Pinpoint the cell where the given text exists, returning its (x, y) midpoint coordinate. 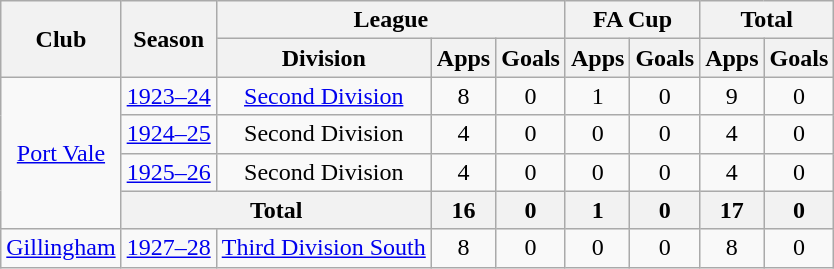
1924–25 (168, 134)
Season (168, 39)
Gillingham (61, 248)
17 (732, 210)
16 (463, 210)
9 (732, 96)
League (390, 20)
Club (61, 39)
Third Division South (324, 248)
Port Vale (61, 153)
1923–24 (168, 96)
1925–26 (168, 172)
1927–28 (168, 248)
FA Cup (632, 20)
Division (324, 58)
